Return the [x, y] coordinate for the center point of the cell that contains the specified text.  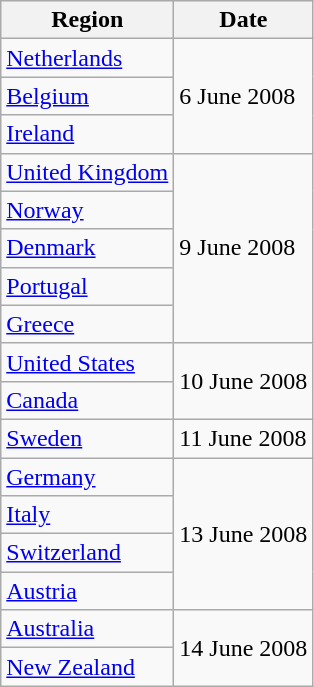
Germany [88, 477]
Netherlands [88, 58]
14 June 2008 [244, 648]
United States [88, 362]
Italy [88, 515]
Denmark [88, 248]
Greece [88, 324]
11 June 2008 [244, 438]
Australia [88, 629]
Portugal [88, 286]
13 June 2008 [244, 534]
Date [244, 20]
9 June 2008 [244, 248]
Sweden [88, 438]
Switzerland [88, 553]
10 June 2008 [244, 381]
Canada [88, 400]
New Zealand [88, 667]
Belgium [88, 96]
Austria [88, 591]
Norway [88, 210]
Region [88, 20]
Ireland [88, 134]
United Kingdom [88, 172]
6 June 2008 [244, 96]
